Scan for the cell matching the given text and deliver its (X, Y) coordinate at center. 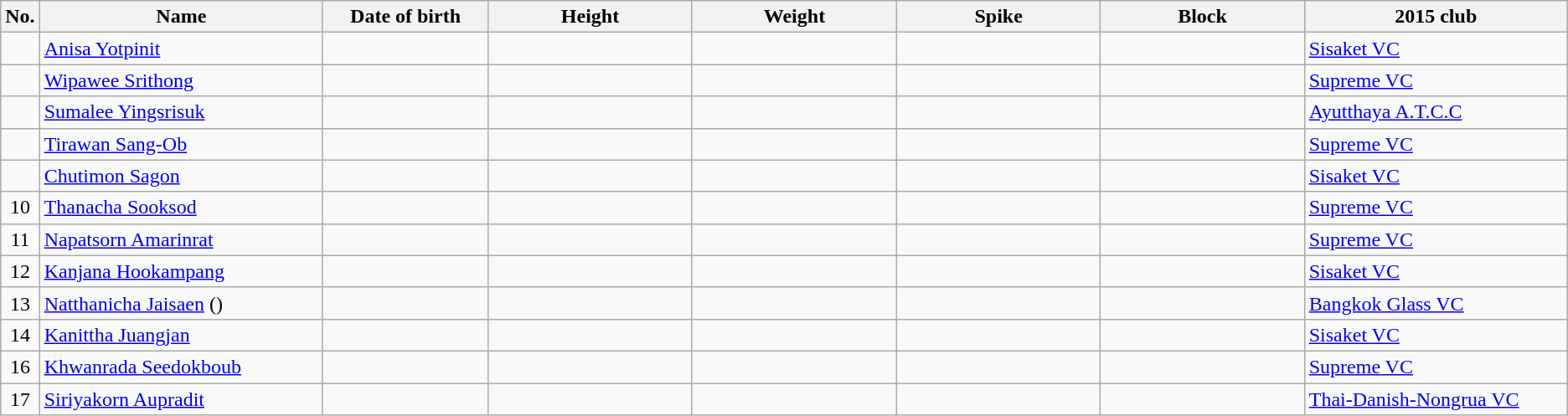
No. (20, 17)
Weight (794, 17)
17 (20, 399)
Tirawan Sang-Ob (181, 144)
Natthanicha Jaisaen () (181, 303)
Bangkok Glass VC (1436, 303)
Khwanrada Seedokboub (181, 367)
16 (20, 367)
Thanacha Sooksod (181, 208)
10 (20, 208)
Height (591, 17)
Wipawee Srithong (181, 80)
Anisa Yotpinit (181, 49)
12 (20, 271)
Chutimon Sagon (181, 176)
Kanjana Hookampang (181, 271)
2015 club (1436, 17)
Siriyakorn Aupradit (181, 399)
Spike (998, 17)
Ayutthaya A.T.C.C (1436, 112)
11 (20, 239)
Sumalee Yingsrisuk (181, 112)
Kanittha Juangjan (181, 335)
Name (181, 17)
Napatsorn Amarinrat (181, 239)
Thai-Danish-Nongrua VC (1436, 399)
14 (20, 335)
13 (20, 303)
Block (1203, 17)
Date of birth (405, 17)
